Detect which cell encompasses the target text, then output its [x, y] center coordinate. 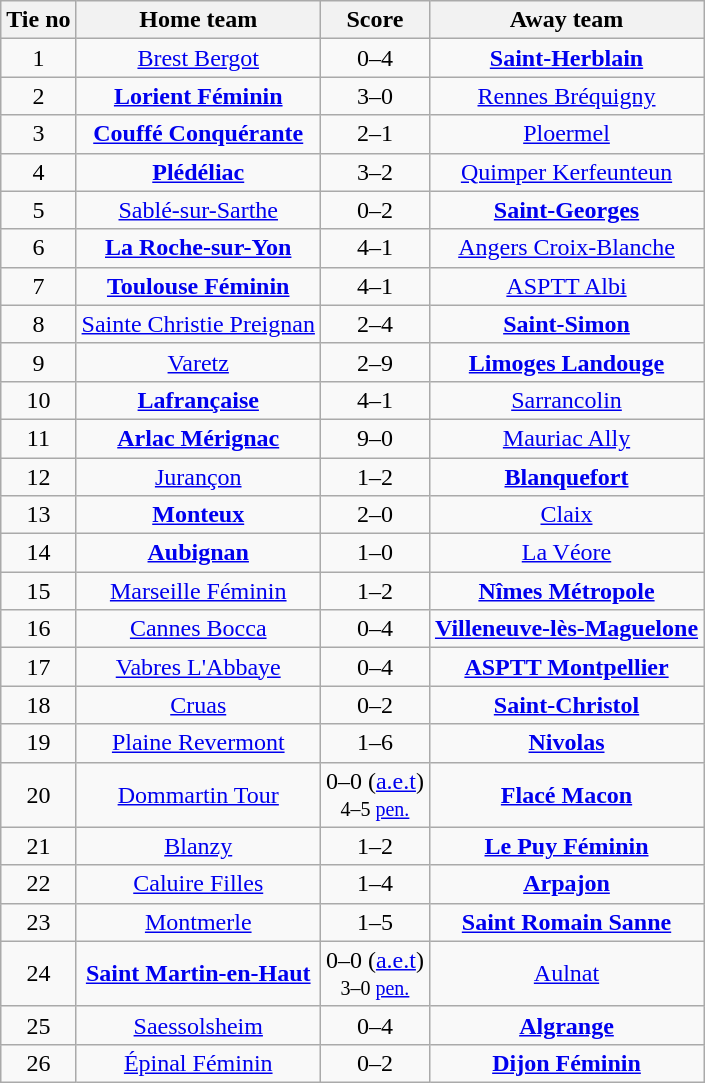
1–5 [374, 922]
Nivolas [566, 743]
24 [38, 974]
Away team [566, 20]
Lafrançaise [198, 400]
Sablé-sur-Sarthe [198, 210]
Toulouse Féminin [198, 286]
Saint-Simon [566, 324]
0–0 (a.e.t) 4–5 pen. [374, 794]
Plaine Revermont [198, 743]
Aulnat [566, 974]
2–9 [374, 362]
Ploermel [566, 134]
Arlac Mérignac [198, 438]
Saint Martin-en-Haut [198, 974]
13 [38, 515]
6 [38, 248]
Arpajon [566, 884]
Claix [566, 515]
Flacé Macon [566, 794]
Angers Croix-Blanche [566, 248]
9–0 [374, 438]
Marseille Féminin [198, 591]
Sainte Christie Preignan [198, 324]
15 [38, 591]
1–4 [374, 884]
Le Puy Féminin [566, 846]
1 [38, 58]
Montmerle [198, 922]
Villeneuve-lès-Maguelone [566, 629]
Couffé Conquérante [198, 134]
12 [38, 477]
19 [38, 743]
Saint-Herblain [566, 58]
Plédéliac [198, 172]
20 [38, 794]
Jurançon [198, 477]
ASPTT Albi [566, 286]
26 [38, 1063]
0–0 (a.e.t) 3–0 pen. [374, 974]
Blanzy [198, 846]
Saint Romain Sanne [566, 922]
Saessolsheim [198, 1025]
Cannes Bocca [198, 629]
1–0 [374, 553]
21 [38, 846]
4 [38, 172]
Saint-Georges [566, 210]
Rennes Bréquigny [566, 96]
Score [374, 20]
16 [38, 629]
Caluire Filles [198, 884]
Sarrancolin [566, 400]
2 [38, 96]
14 [38, 553]
23 [38, 922]
7 [38, 286]
Limoges Landouge [566, 362]
Nîmes Métropole [566, 591]
Dijon Féminin [566, 1063]
Saint-Christol [566, 705]
2–4 [374, 324]
Algrange [566, 1025]
Lorient Féminin [198, 96]
25 [38, 1025]
Épinal Féminin [198, 1063]
Dommartin Tour [198, 794]
Tie no [38, 20]
18 [38, 705]
Vabres L'Abbaye [198, 667]
3 [38, 134]
Cruas [198, 705]
Brest Bergot [198, 58]
8 [38, 324]
5 [38, 210]
Home team [198, 20]
ASPTT Montpellier [566, 667]
3–2 [374, 172]
3–0 [374, 96]
2–0 [374, 515]
Blanquefort [566, 477]
La Véore [566, 553]
Monteux [198, 515]
10 [38, 400]
Quimper Kerfeunteun [566, 172]
22 [38, 884]
Varetz [198, 362]
2–1 [374, 134]
17 [38, 667]
La Roche-sur-Yon [198, 248]
11 [38, 438]
Mauriac Ally [566, 438]
9 [38, 362]
1–6 [374, 743]
Aubignan [198, 553]
